Return [X, Y] of the center of cell containing provided text 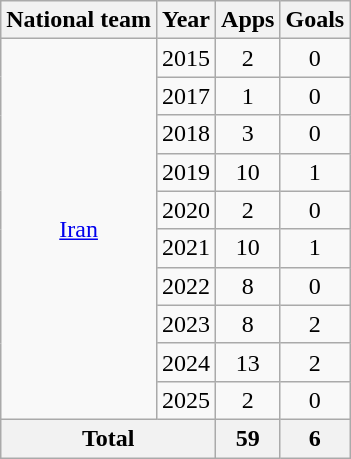
2025 [186, 400]
2018 [186, 134]
2021 [186, 248]
Goals [315, 20]
National team [79, 20]
2020 [186, 210]
Year [186, 20]
59 [248, 438]
2022 [186, 286]
3 [248, 134]
6 [315, 438]
Apps [248, 20]
2024 [186, 362]
Total [108, 438]
2019 [186, 172]
Iran [79, 230]
2017 [186, 96]
2015 [186, 58]
13 [248, 362]
2023 [186, 324]
